Output the (x, y) coordinate of the center of the cell containing the given text.  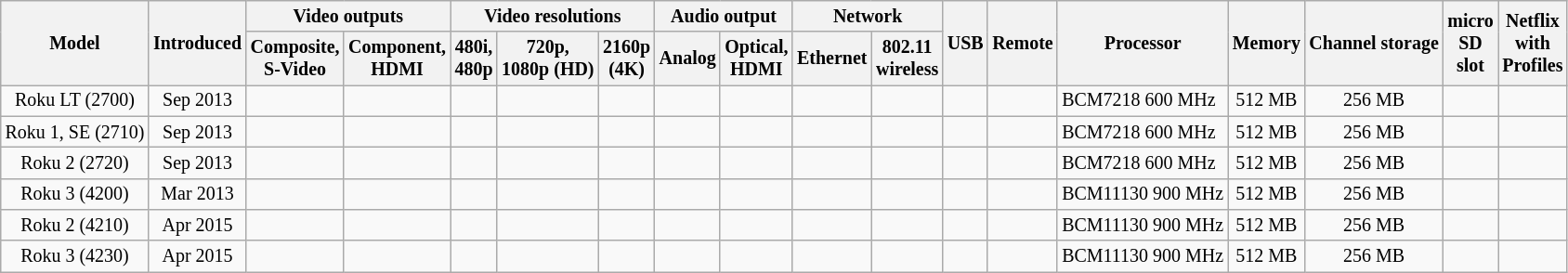
Roku 2 (2720) (74, 163)
Component,HDMI (397, 59)
Remote (1022, 43)
480i,480p (474, 59)
Video resolutions (553, 17)
Processor (1143, 43)
2160p(4K) (626, 59)
Mar 2013 (197, 193)
Introduced (197, 43)
Roku 2 (4210) (74, 225)
Memory (1267, 43)
Channel storage (1375, 43)
Roku LT (2700) (74, 100)
Video outputs (348, 17)
802.11wireless (907, 59)
micro SD slot (1471, 43)
Netflix with Profiles (1533, 43)
Ethernet (832, 59)
Roku 3 (4200) (74, 193)
Optical,HDMI (756, 59)
720p,1080p (HD) (548, 59)
Audio output (724, 17)
Composite,S-Video (295, 59)
Model (74, 43)
Network (868, 17)
USB (965, 43)
Roku 3 (4230) (74, 256)
Roku 1, SE (2710) (74, 132)
Analog (687, 59)
